Find where the given text appears and provide that cell's center as (X, Y) coordinate. 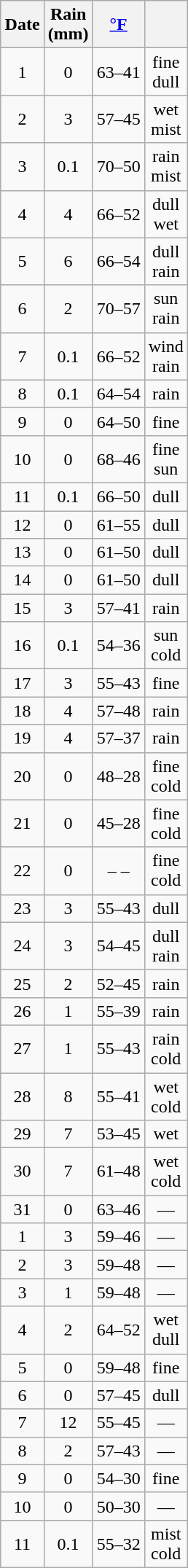
14 (22, 580)
27 (22, 1048)
30 (22, 1172)
57–37 (118, 738)
57–48 (118, 711)
63–46 (118, 1209)
31 (22, 1209)
70–57 (118, 309)
suncold (166, 646)
16 (22, 646)
55–39 (118, 1011)
55–41 (118, 1096)
70–50 (118, 166)
23 (22, 908)
25 (22, 983)
wetmist (166, 120)
45–28 (118, 824)
64–50 (118, 421)
finesun (166, 459)
57–43 (118, 1451)
61–48 (118, 1172)
64–52 (118, 1330)
54–36 (118, 646)
18 (22, 711)
54–30 (118, 1478)
°F (118, 25)
20 (22, 776)
15 (22, 608)
66–50 (118, 496)
Date (22, 25)
28 (22, 1096)
63–41 (118, 71)
wetdull (166, 1330)
rainmist (166, 166)
– – (118, 870)
64–54 (118, 394)
59–46 (118, 1237)
mistcold (166, 1544)
53–45 (118, 1134)
sunrain (166, 309)
55–32 (118, 1544)
raincold (166, 1048)
50–30 (118, 1506)
29 (22, 1134)
19 (22, 738)
26 (22, 1011)
24 (22, 946)
13 (22, 553)
17 (22, 683)
66–54 (118, 261)
52–45 (118, 983)
54–45 (118, 946)
21 (22, 824)
windrain (166, 356)
dullwet (166, 214)
22 (22, 870)
57–41 (118, 608)
finedull (166, 71)
61–55 (118, 524)
wet (166, 1134)
68–46 (118, 459)
48–28 (118, 776)
Rain(mm) (68, 25)
55–45 (118, 1423)
